For the text-containing cell, return its midpoint in [x, y] coordinate format. 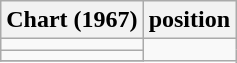
Chart (1967) [72, 20]
position [189, 20]
